Locate the cell with the specified text and output its [x, y] center coordinate. 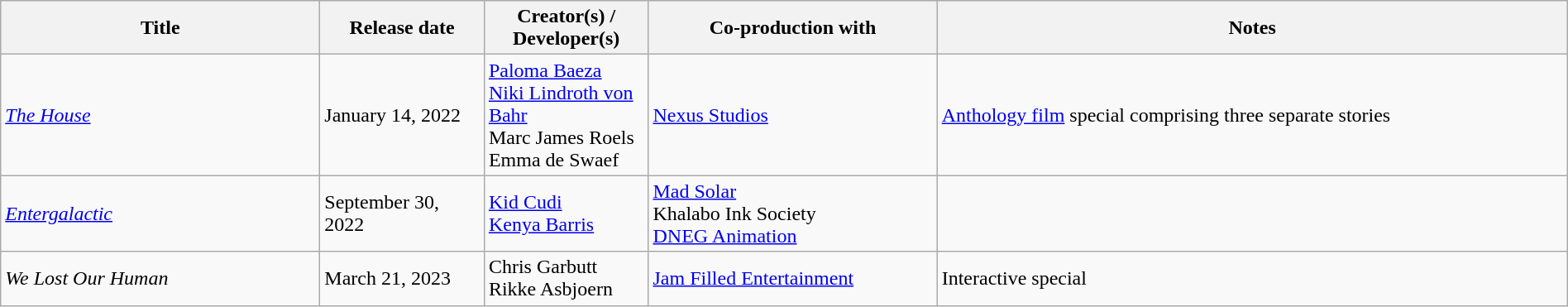
Anthology film special comprising three separate stories [1252, 115]
Kid CudiKenya Barris [566, 213]
September 30, 2022 [402, 213]
Release date [402, 28]
The House [160, 115]
Creator(s) / Developer(s) [566, 28]
Chris GarbuttRikke Asbjoern [566, 278]
Entergalactic [160, 213]
March 21, 2023 [402, 278]
Co-production with [792, 28]
Paloma BaezaNiki Lindroth von BahrMarc James RoelsEmma de Swaef [566, 115]
Interactive special [1252, 278]
Jam Filled Entertainment [792, 278]
Notes [1252, 28]
Mad SolarKhalabo Ink SocietyDNEG Animation [792, 213]
We Lost Our Human [160, 278]
Title [160, 28]
January 14, 2022 [402, 115]
Nexus Studios [792, 115]
